Pinpoint the cell where the given text exists, returning its [X, Y] midpoint coordinate. 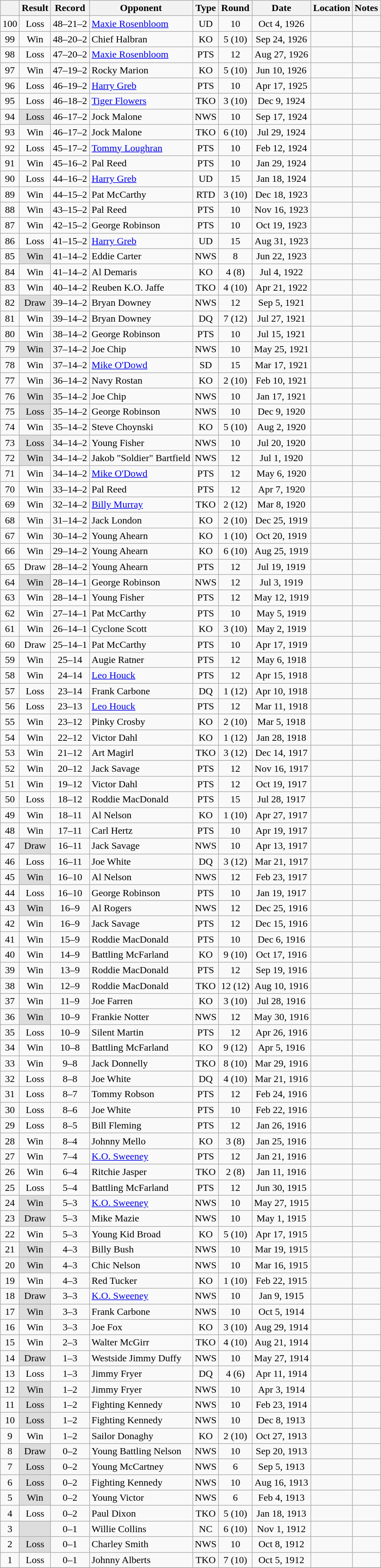
Young Battling Nelson [141, 1451]
18 [10, 1296]
Jan 29, 1924 [281, 163]
38 [10, 986]
Young McCartney [141, 1467]
29–14–2 [70, 551]
86 [10, 241]
NC [206, 1529]
Young Kid Broad [141, 1234]
60 [10, 644]
56 [10, 707]
Johnny Alberts [141, 1560]
Apr 19, 1917 [281, 830]
Apr 3, 1914 [281, 1389]
43 [10, 908]
Apr 17, 1919 [281, 644]
Jul 15, 1921 [281, 334]
Feb 10, 1921 [281, 380]
Jun 10, 1926 [281, 70]
Jan 9, 1915 [281, 1296]
Notes [366, 8]
26–14–1 [70, 629]
4 (8) [236, 272]
87 [10, 225]
May 27, 1915 [281, 1203]
Dec 6, 1916 [281, 939]
Chic Nelson [141, 1265]
89 [10, 194]
Red Tucker [141, 1281]
33–14–2 [70, 489]
Westside Jimmy Duffy [141, 1358]
Oct 5, 1914 [281, 1312]
May 25, 1921 [281, 349]
44 [10, 892]
Jun 22, 1923 [281, 256]
Apr 10, 1918 [281, 691]
Young Victor [141, 1498]
81 [10, 318]
95 [10, 101]
99 [10, 39]
79 [10, 349]
47–20–2 [70, 55]
8–4 [70, 1141]
Oct 5, 1912 [281, 1560]
19–12 [70, 784]
9 [10, 1435]
May 30, 1916 [281, 1017]
Sep 20, 1913 [281, 1451]
Aug 16, 1913 [281, 1482]
Jack Donnelly [141, 1063]
Oct 19, 1917 [281, 784]
Jul 19, 1919 [281, 567]
3 [10, 1529]
66 [10, 551]
11 [10, 1405]
44–16–2 [70, 179]
74 [10, 427]
83 [10, 287]
Art Magirl [141, 753]
Aug 25, 1919 [281, 551]
35 [10, 1032]
41–15–2 [70, 241]
Jul 28, 1917 [281, 799]
24–14 [70, 675]
63 [10, 598]
Oct 27, 1913 [281, 1435]
Jan 25, 1916 [281, 1141]
90 [10, 179]
Feb 12, 1924 [281, 148]
13 [10, 1374]
2 (8) [236, 1172]
Jul 1, 1920 [281, 458]
Willie Collins [141, 1529]
Aug 31, 1923 [281, 241]
85 [10, 256]
61 [10, 629]
80 [10, 334]
Type [206, 8]
18–12 [70, 799]
16 [10, 1327]
9 (12) [236, 1048]
51 [10, 784]
4 [10, 1513]
6–4 [70, 1172]
Aug 2, 1920 [281, 427]
48–20–2 [70, 39]
9–8 [70, 1063]
42–15–2 [70, 225]
Feb 22, 1915 [281, 1281]
Tiger Flowers [141, 101]
28 [10, 1141]
Sep 5, 1913 [281, 1467]
Apr 15, 1918 [281, 675]
73 [10, 442]
42 [10, 923]
25 [10, 1188]
Apr 7, 1920 [281, 489]
Dec 25, 1919 [281, 520]
May 1, 1915 [281, 1219]
Billy Murray [141, 505]
41 [10, 939]
24 [10, 1203]
Joe Fox [141, 1327]
47 [10, 846]
8 (10) [236, 1063]
27–14–1 [70, 613]
97 [10, 70]
Cyclone Scott [141, 629]
98 [10, 55]
30 [10, 1110]
46–18–2 [70, 101]
May 27, 1914 [281, 1358]
Frankie Notter [141, 1017]
7 [10, 1467]
Oct 17, 1916 [281, 955]
12–9 [70, 986]
Chief Halbran [141, 39]
50 [10, 799]
3 (8) [236, 1141]
Tommy Loughran [141, 148]
Oct 8, 1912 [281, 1544]
9 (10) [236, 955]
Joe Farren [141, 1001]
Oct 4, 1926 [281, 24]
Jul 4, 1922 [281, 272]
7 (12) [236, 318]
67 [10, 536]
4 (6) [236, 1374]
Carl Hertz [141, 830]
57 [10, 691]
Dec 15, 1916 [281, 923]
91 [10, 163]
Location [332, 8]
Apr 13, 1917 [281, 846]
59 [10, 660]
46 [10, 861]
May 5, 1919 [281, 613]
40 [10, 955]
Aug 27, 1926 [281, 55]
53 [10, 753]
31 [10, 1094]
39 [10, 970]
May 2, 1919 [281, 629]
8–6 [70, 1110]
Sep 24, 1926 [281, 39]
Jan 18, 1913 [281, 1513]
Date [281, 8]
Jul 20, 1920 [281, 442]
30–14–2 [70, 536]
17–11 [70, 830]
Sailor Donaghy [141, 1435]
12 (12) [236, 986]
19 [10, 1281]
23–13 [70, 707]
Augie Ratner [141, 660]
54 [10, 738]
Jan 19, 1917 [281, 892]
Apr 27, 1917 [281, 815]
5 [10, 1498]
13–9 [70, 970]
36–14–2 [70, 380]
47–19–2 [70, 70]
May 6, 1918 [281, 660]
May 6, 1920 [281, 474]
Rocky Marion [141, 70]
Mar 19, 1915 [281, 1250]
Aug 29, 1914 [281, 1327]
25–14–1 [70, 644]
32–14–2 [70, 505]
14 [10, 1358]
48 [10, 830]
28–14–2 [70, 567]
Pinky Crosby [141, 722]
2 (12) [236, 505]
Jan 26, 1916 [281, 1125]
88 [10, 210]
38–14–2 [70, 334]
Jan 28, 1918 [281, 738]
7–4 [70, 1156]
34 [10, 1048]
25–14 [70, 660]
31–14–2 [70, 520]
70 [10, 489]
96 [10, 86]
33 [10, 1063]
94 [10, 117]
Nov 16, 1917 [281, 769]
71 [10, 474]
Mar 5, 1918 [281, 722]
Johnny Mello [141, 1141]
11–9 [70, 1001]
5–4 [70, 1188]
Round [236, 8]
Apr 26, 1916 [281, 1032]
23–12 [70, 722]
Jan 17, 1921 [281, 396]
Nov 16, 1923 [281, 210]
10–8 [70, 1048]
23 [10, 1219]
Apr 17, 1925 [281, 86]
Reuben K.O. Jaffe [141, 287]
RTD [206, 194]
Jack London [141, 520]
49 [10, 815]
69 [10, 505]
Mar 8, 1920 [281, 505]
Dec 9, 1924 [281, 101]
17 [10, 1312]
Mar 17, 1921 [281, 365]
45 [10, 877]
Al Demaris [141, 272]
78 [10, 365]
100 [10, 24]
72 [10, 458]
8–8 [70, 1079]
45–17–2 [70, 148]
27 [10, 1156]
Feb 23, 1914 [281, 1405]
Mike Mazie [141, 1219]
Jan 11, 1916 [281, 1172]
93 [10, 132]
15–9 [70, 939]
22 [10, 1234]
Walter McGirr [141, 1343]
Aug 21, 1914 [281, 1343]
Jun 30, 1915 [281, 1188]
48–21–2 [70, 24]
Jakob "Soldier" Bartfield [141, 458]
Apr 11, 1914 [281, 1374]
Feb 24, 1916 [281, 1094]
7 (10) [236, 1560]
Oct 20, 1919 [281, 536]
Aug 10, 1916 [281, 986]
Oct 19, 1923 [281, 225]
2–3 [70, 1343]
18–11 [70, 815]
Jan 18, 1924 [281, 179]
21–12 [70, 753]
Eddie Carter [141, 256]
SD [206, 365]
45–16–2 [70, 163]
20 [10, 1265]
92 [10, 148]
64 [10, 582]
36 [10, 1017]
Al Rogers [141, 908]
68 [10, 520]
Nov 1, 1912 [281, 1529]
32 [10, 1079]
Dec 9, 1920 [281, 411]
Opponent [141, 8]
Feb 4, 1913 [281, 1498]
Mar 21, 1917 [281, 861]
65 [10, 567]
82 [10, 303]
29 [10, 1125]
Sep 17, 1924 [281, 117]
Tommy Robson [141, 1094]
Dec 25, 1916 [281, 908]
37 [10, 1001]
40–14–2 [70, 287]
May 12, 1919 [281, 598]
77 [10, 380]
Navy Rostan [141, 380]
46–19–2 [70, 86]
2 [10, 1544]
Record [70, 8]
Feb 22, 1916 [281, 1110]
Jul 28, 1916 [281, 1001]
Sep 5, 1921 [281, 303]
Feb 23, 1917 [281, 877]
Jul 3, 1919 [281, 582]
Dec 18, 1923 [281, 194]
75 [10, 411]
8–7 [70, 1094]
Apr 17, 1915 [281, 1234]
43–15–2 [70, 210]
Apr 21, 1922 [281, 287]
Mar 29, 1916 [281, 1063]
44–15–2 [70, 194]
Apr 5, 1916 [281, 1048]
Dec 14, 1917 [281, 753]
58 [10, 675]
1 [10, 1560]
Sep 19, 1916 [281, 970]
52 [10, 769]
Jul 27, 1921 [281, 318]
76 [10, 396]
20–12 [70, 769]
22–12 [70, 738]
Jul 29, 1924 [281, 132]
Result [35, 8]
Billy Bush [141, 1250]
Mar 11, 1918 [281, 707]
Dec 8, 1913 [281, 1420]
55 [10, 722]
Steve Choynski [141, 427]
14–9 [70, 955]
Mar 16, 1915 [281, 1265]
Charley Smith [141, 1544]
Silent Martin [141, 1032]
Jan 21, 1916 [281, 1156]
Paul Dixon [141, 1513]
Ritchie Jasper [141, 1172]
21 [10, 1250]
Bill Fleming [141, 1125]
84 [10, 272]
26 [10, 1172]
23–14 [70, 691]
62 [10, 613]
8–5 [70, 1125]
Mar 21, 1916 [281, 1079]
